For the text-containing cell, return its midpoint in [x, y] coordinate format. 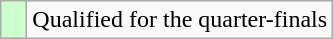
Qualified for the quarter-finals [180, 20]
